Search for the cell housing the specified text and yield its (X, Y) center coordinate. 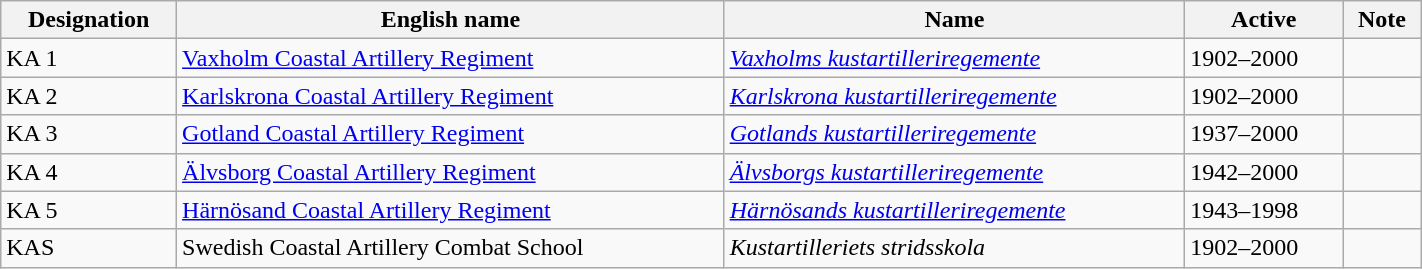
Älvsborgs kustartilleriregemente (954, 172)
KA 5 (89, 210)
Härnösand Coastal Artillery Regiment (451, 210)
Kustartilleriets stridsskola (954, 248)
KAS (89, 248)
Härnösands kustartilleriregemente (954, 210)
Älvsborg Coastal Artillery Regiment (451, 172)
Vaxholm Coastal Artillery Regiment (451, 58)
Active (1264, 20)
English name (451, 20)
KA 1 (89, 58)
1937–2000 (1264, 134)
Gotland Coastal Artillery Regiment (451, 134)
Karlskrona Coastal Artillery Regiment (451, 96)
Note (1382, 20)
KA 4 (89, 172)
Swedish Coastal Artillery Combat School (451, 248)
KA 3 (89, 134)
Vaxholms kustartilleriregemente (954, 58)
1942–2000 (1264, 172)
1943–1998 (1264, 210)
Name (954, 20)
Designation (89, 20)
Gotlands kustartilleriregemente (954, 134)
Karlskrona kustartilleriregemente (954, 96)
KA 2 (89, 96)
